From the cell containing the given text, extract its center point as (x, y) coordinate. 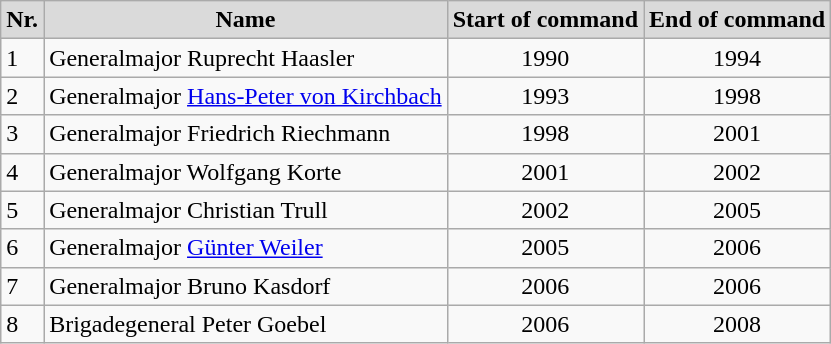
Generalmajor Wolfgang Korte (246, 172)
6 (22, 248)
Generalmajor Bruno Kasdorf (246, 286)
1994 (738, 58)
Generalmajor Christian Trull (246, 210)
Brigadegeneral Peter Goebel (246, 324)
Generalmajor Friedrich Riechmann (246, 134)
Start of command (545, 20)
4 (22, 172)
Nr. (22, 20)
End of command (738, 20)
Generalmajor Günter Weiler (246, 248)
1 (22, 58)
7 (22, 286)
1990 (545, 58)
5 (22, 210)
8 (22, 324)
2 (22, 96)
3 (22, 134)
Name (246, 20)
2008 (738, 324)
Generalmajor Hans-Peter von Kirchbach (246, 96)
Generalmajor Ruprecht Haasler (246, 58)
1993 (545, 96)
